Identify which cell holds the provided text, then report its (x, y) central coordinate. 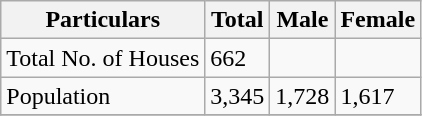
1,728 (302, 96)
Female (378, 20)
Particulars (103, 20)
Total (238, 20)
Male (302, 20)
Population (103, 96)
662 (238, 58)
3,345 (238, 96)
1,617 (378, 96)
Total No. of Houses (103, 58)
